Provide the [x, y] coordinate of the cell's center where the given text is located.  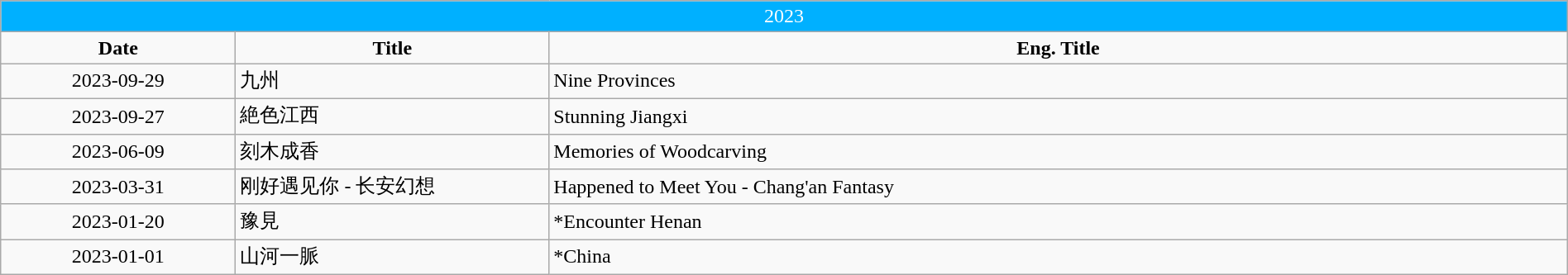
2023 [784, 17]
Memories of Woodcarving [1059, 152]
2023-09-29 [118, 81]
豫見 [392, 221]
2023-03-31 [118, 187]
*China [1059, 258]
絶色江西 [392, 116]
2023-09-27 [118, 116]
Title [392, 48]
Date [118, 48]
2023-06-09 [118, 152]
刻木成香 [392, 152]
2023-01-01 [118, 258]
Nine Provinces [1059, 81]
2023-01-20 [118, 221]
九州 [392, 81]
山河一脈 [392, 258]
Eng. Title [1059, 48]
刚好遇见你 - 长安幻想 [392, 187]
*Encounter Henan [1059, 221]
Happened to Meet You - Chang'an Fantasy [1059, 187]
Stunning Jiangxi [1059, 116]
